Determine the [X, Y] coordinate at the center of the cell enclosing the given text.  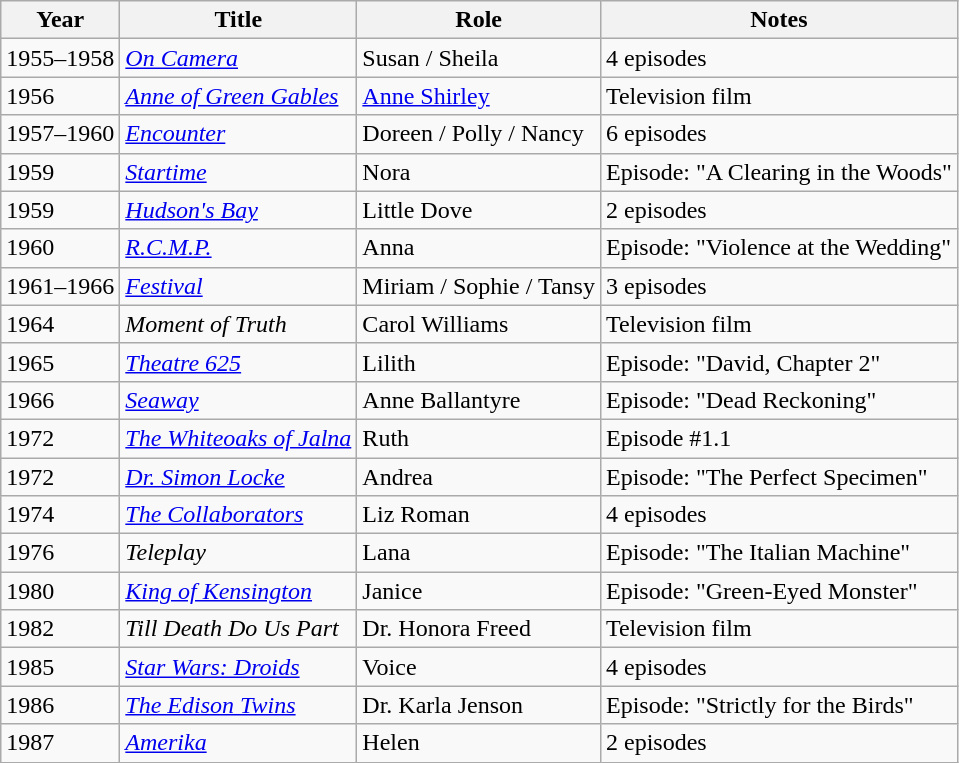
1974 [60, 515]
Anna [479, 248]
Andrea [479, 477]
The Edison Twins [238, 705]
Dr. Honora Freed [479, 629]
1965 [60, 362]
1986 [60, 705]
King of Kensington [238, 591]
The Whiteoaks of Jalna [238, 438]
R.C.M.P. [238, 248]
Anne Shirley [479, 96]
Episode: "Strictly for the Birds" [778, 705]
1961–1966 [60, 286]
Title [238, 20]
Liz Roman [479, 515]
Hudson's Bay [238, 210]
Amerika [238, 743]
Voice [479, 667]
Notes [778, 20]
1976 [60, 553]
Theatre 625 [238, 362]
Nora [479, 172]
Seaway [238, 400]
1966 [60, 400]
Lana [479, 553]
Festival [238, 286]
1957–1960 [60, 134]
Anne Ballantyre [479, 400]
3 episodes [778, 286]
Miriam / Sophie / Tansy [479, 286]
Episode: "Green-Eyed Monster" [778, 591]
Doreen / Polly / Nancy [479, 134]
6 episodes [778, 134]
Carol Williams [479, 324]
Episode: "A Clearing in the Woods" [778, 172]
1985 [60, 667]
Anne of Green Gables [238, 96]
Startime [238, 172]
Moment of Truth [238, 324]
Episode #1.1 [778, 438]
Susan / Sheila [479, 58]
Lilith [479, 362]
1982 [60, 629]
1955–1958 [60, 58]
Teleplay [238, 553]
1964 [60, 324]
Episode: "David, Chapter 2" [778, 362]
Dr. Simon Locke [238, 477]
Star Wars: Droids [238, 667]
Dr. Karla Jenson [479, 705]
Episode: "The Italian Machine" [778, 553]
1956 [60, 96]
Episode: "Dead Reckoning" [778, 400]
Ruth [479, 438]
1980 [60, 591]
Little Dove [479, 210]
Episode: "Violence at the Wedding" [778, 248]
Encounter [238, 134]
The Collaborators [238, 515]
Year [60, 20]
Janice [479, 591]
Role [479, 20]
Helen [479, 743]
On Camera [238, 58]
1987 [60, 743]
Till Death Do Us Part [238, 629]
1960 [60, 248]
Episode: "The Perfect Specimen" [778, 477]
